Capture the cell that displays the provided text and extract its (X, Y) central coordinate. 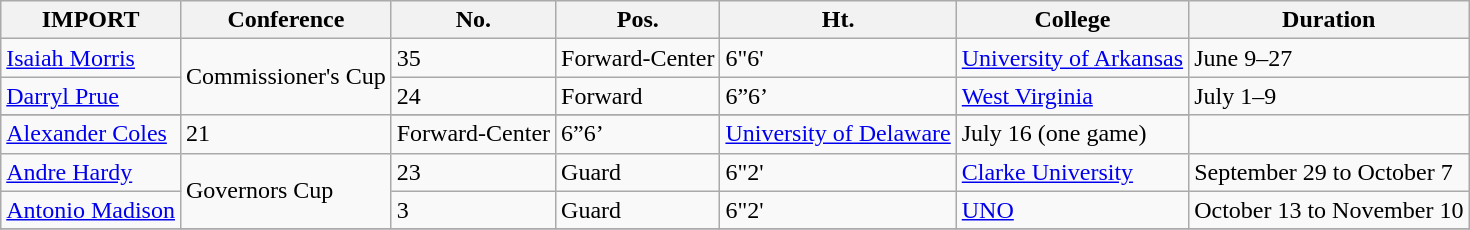
Pos. (638, 20)
Darryl Prue (91, 96)
Andre Hardy (91, 172)
June 9–27 (1329, 58)
Duration (1329, 20)
Commissioner's Cup (286, 77)
Conference (286, 20)
West Virginia (1072, 96)
October 13 to November 10 (1329, 210)
IMPORT (91, 20)
July 16 (one game) (1072, 134)
Antonio Madison (91, 210)
23 (473, 172)
24 (473, 96)
UNO (1072, 210)
35 (473, 58)
6"6' (838, 58)
3 (473, 210)
Ht. (838, 20)
College (1072, 20)
University of Delaware (838, 134)
21 (286, 134)
Alexander Coles (91, 134)
No. (473, 20)
Clarke University (1072, 172)
University of Arkansas (1072, 58)
July 1–9 (1329, 96)
Governors Cup (286, 191)
Isaiah Morris (91, 58)
Forward (638, 96)
September 29 to October 7 (1329, 172)
